Identify which cell holds the provided text, then report its (x, y) central coordinate. 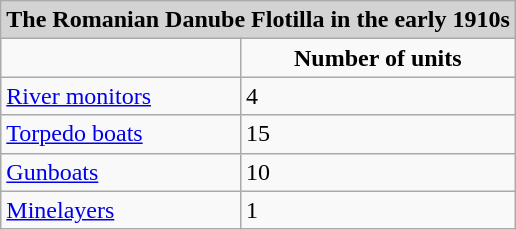
4 (378, 96)
Torpedo boats (121, 134)
10 (378, 172)
River monitors (121, 96)
Number of units (378, 58)
The Romanian Danube Flotilla in the early 1910s (258, 20)
Gunboats (121, 172)
15 (378, 134)
1 (378, 210)
Minelayers (121, 210)
